Scan for the cell matching the given text and deliver its (X, Y) coordinate at center. 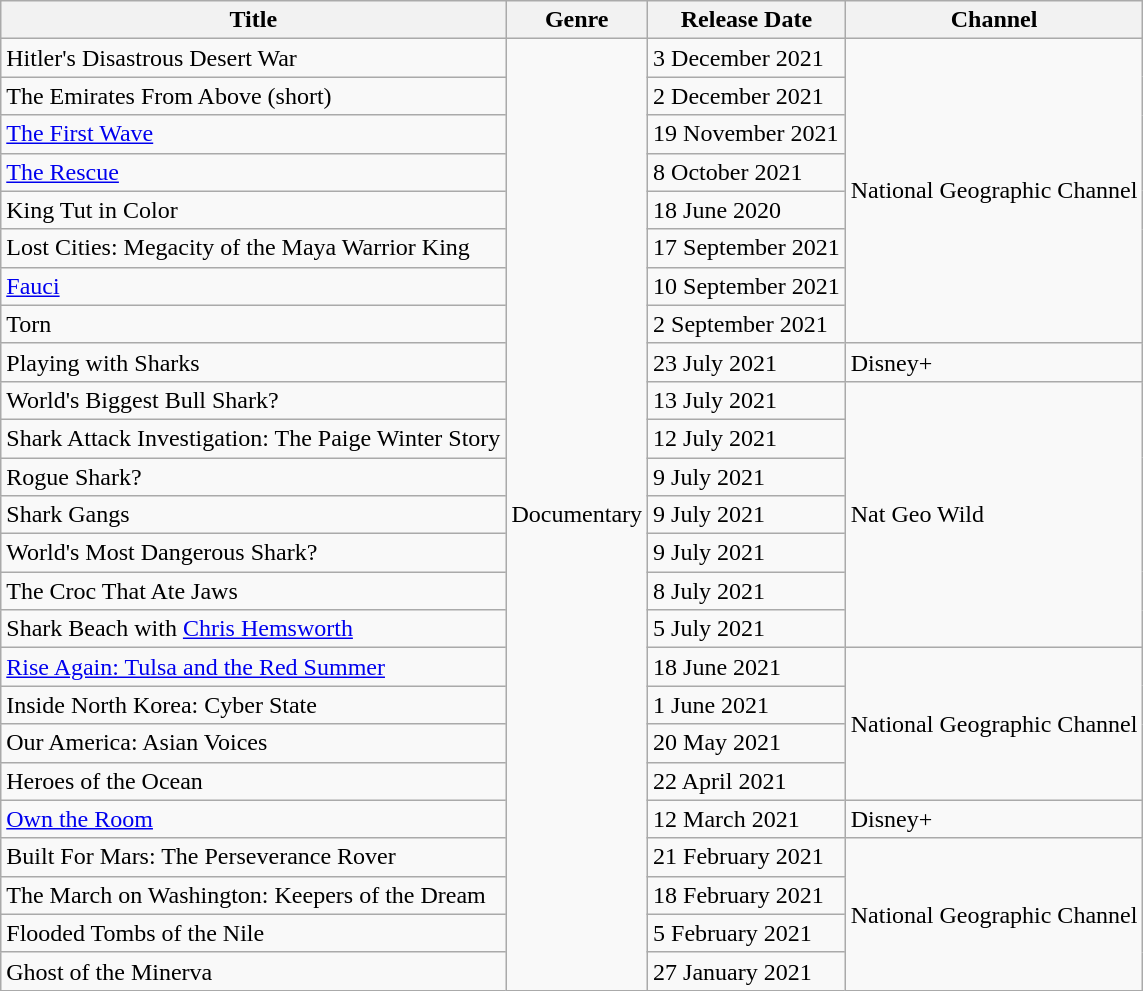
Shark Beach with Chris Hemsworth (254, 629)
19 November 2021 (747, 134)
20 May 2021 (747, 743)
27 January 2021 (747, 971)
18 June 2021 (747, 667)
21 February 2021 (747, 857)
Inside North Korea: Cyber State (254, 705)
8 October 2021 (747, 172)
2 September 2021 (747, 324)
3 December 2021 (747, 58)
Flooded Tombs of the Nile (254, 933)
10 September 2021 (747, 286)
5 July 2021 (747, 629)
Heroes of the Ocean (254, 781)
The First Wave (254, 134)
Documentary (577, 515)
18 June 2020 (747, 210)
23 July 2021 (747, 362)
The Emirates From Above (short) (254, 96)
Ghost of the Minerva (254, 971)
Built For Mars: The Perseverance Rover (254, 857)
18 February 2021 (747, 895)
Shark Attack Investigation: The Paige Winter Story (254, 438)
The Rescue (254, 172)
Playing with Sharks (254, 362)
Our America: Asian Voices (254, 743)
Own the Room (254, 819)
12 March 2021 (747, 819)
13 July 2021 (747, 400)
The Croc That Ate Jaws (254, 591)
1 June 2021 (747, 705)
Hitler's Disastrous Desert War (254, 58)
Nat Geo Wild (994, 514)
8 July 2021 (747, 591)
Torn (254, 324)
Release Date (747, 20)
Fauci (254, 286)
Rogue Shark? (254, 477)
Shark Gangs (254, 515)
12 July 2021 (747, 438)
17 September 2021 (747, 248)
Rise Again: Tulsa and the Red Summer (254, 667)
2 December 2021 (747, 96)
Channel (994, 20)
5 February 2021 (747, 933)
World's Biggest Bull Shark? (254, 400)
King Tut in Color (254, 210)
Lost Cities: Megacity of the Maya Warrior King (254, 248)
Title (254, 20)
22 April 2021 (747, 781)
Genre (577, 20)
World's Most Dangerous Shark? (254, 553)
The March on Washington: Keepers of the Dream (254, 895)
